Output the [x, y] coordinate of the center of the cell containing the given text.  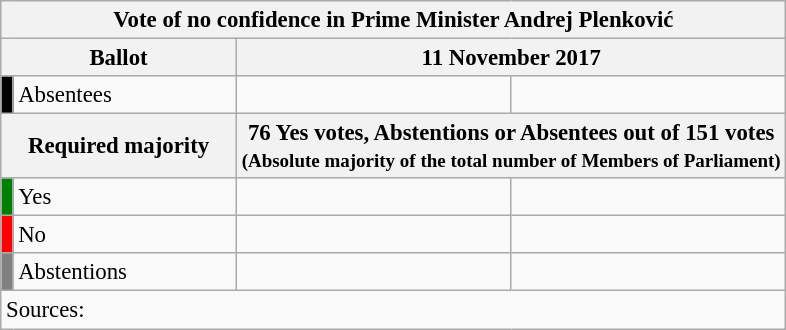
11 November 2017 [511, 58]
Ballot [119, 58]
No [125, 235]
Yes [125, 197]
Required majority [119, 146]
Abstentions [125, 273]
Absentees [125, 95]
Sources: [394, 310]
76 Yes votes, Abstentions or Absentees out of 151 votes(Absolute majority of the total number of Members of Parliament) [511, 146]
Vote of no confidence in Prime Minister Andrej Plenković [394, 20]
